Scan for the cell matching the given text and deliver its (x, y) coordinate at center. 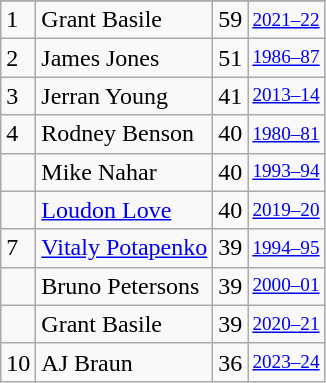
AJ Braun (124, 362)
59 (230, 20)
2019–20 (286, 210)
1994–95 (286, 248)
Loudon Love (124, 210)
51 (230, 58)
1993–94 (286, 172)
1980–81 (286, 134)
1 (18, 20)
7 (18, 248)
10 (18, 362)
Rodney Benson (124, 134)
1986–87 (286, 58)
Bruno Petersons (124, 286)
2 (18, 58)
2000–01 (286, 286)
2021–22 (286, 20)
2020–21 (286, 324)
41 (230, 96)
2023–24 (286, 362)
Vitaly Potapenko (124, 248)
Jerran Young (124, 96)
2013–14 (286, 96)
4 (18, 134)
James Jones (124, 58)
Mike Nahar (124, 172)
36 (230, 362)
3 (18, 96)
